Find where the given text appears and provide that cell's center as [x, y] coordinate. 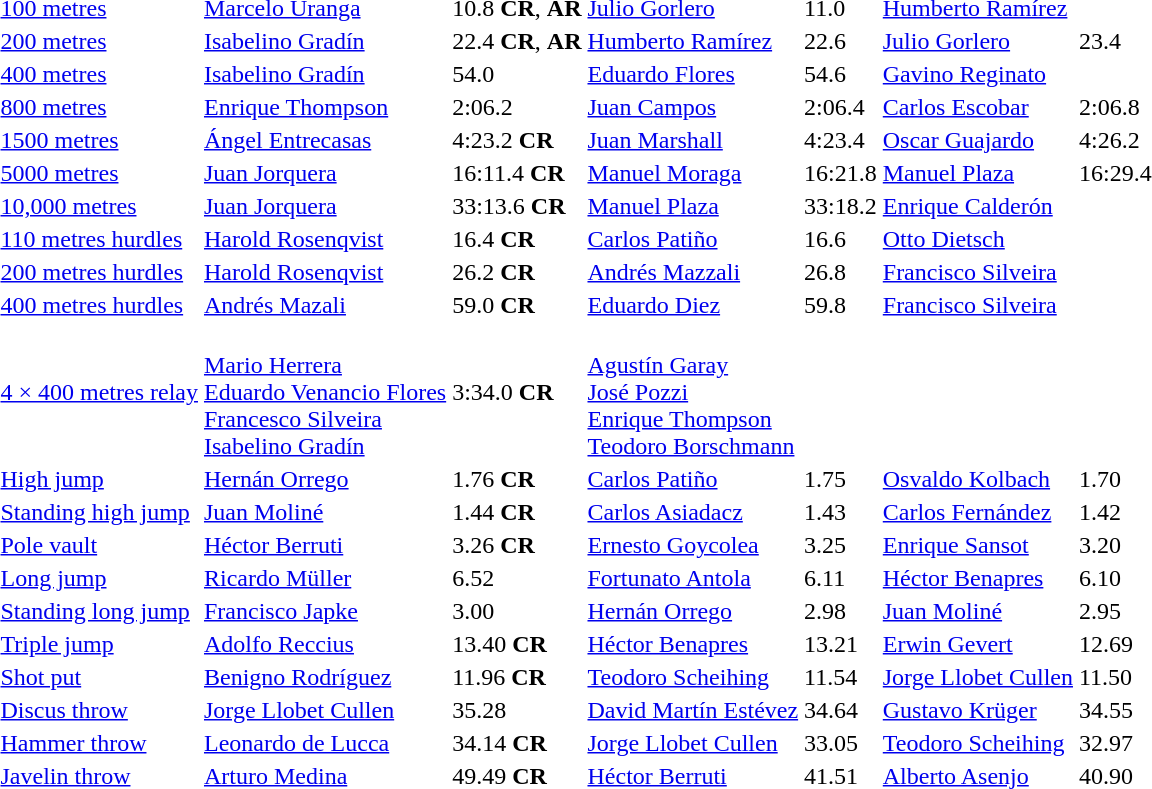
Héctor Berruti [324, 545]
Eduardo Flores [693, 74]
Oscar Guajardo [978, 140]
34.14 CR [517, 743]
Adolfo Reccius [324, 644]
1.43 [841, 512]
2.98 [841, 611]
Mario HerreraEduardo Venancio FloresFrancesco SilveiraIsabelino Gradín [324, 392]
Gavino Reginato [978, 74]
34.64 [841, 710]
Gustavo Krüger [978, 710]
Manuel Moraga [693, 173]
6.52 [517, 578]
Julio Gorlero [978, 41]
59.0 CR [517, 305]
Humberto Ramírez [693, 41]
Enrique Thompson [324, 107]
Ricardo Müller [324, 578]
Ernesto Goycolea [693, 545]
David Martín Estévez [693, 710]
13.21 [841, 644]
2:06.2 [517, 107]
1.75 [841, 479]
3.00 [517, 611]
16:11.4 CR [517, 173]
Agustín GarayJosé PozziEnrique ThompsonTeodoro Borschmann [693, 392]
33:13.6 CR [517, 206]
Enrique Sansot [978, 545]
35.28 [517, 710]
26.2 CR [517, 272]
Juan Campos [693, 107]
22.6 [841, 41]
11.54 [841, 677]
13.40 CR [517, 644]
22.4 CR, AR [517, 41]
54.6 [841, 74]
33.05 [841, 743]
54.0 [517, 74]
Carlos Asiadacz [693, 512]
3:34.0 CR [517, 392]
Francisco Japke [324, 611]
Enrique Calderón [978, 206]
4:23.2 CR [517, 140]
Leonardo de Lucca [324, 743]
Andrés Mazali [324, 305]
Andrés Mazzali [693, 272]
Osvaldo Kolbach [978, 479]
59.8 [841, 305]
3.26 CR [517, 545]
Carlos Escobar [978, 107]
11.96 CR [517, 677]
Carlos Fernández [978, 512]
Otto Dietsch [978, 239]
1.76 CR [517, 479]
33:18.2 [841, 206]
Eduardo Diez [693, 305]
26.8 [841, 272]
3.25 [841, 545]
16:21.8 [841, 173]
Fortunato Antola [693, 578]
Benigno Rodríguez [324, 677]
Erwin Gevert [978, 644]
Ángel Entrecasas [324, 140]
16.6 [841, 239]
16.4 CR [517, 239]
4:23.4 [841, 140]
2:06.4 [841, 107]
6.11 [841, 578]
Juan Marshall [693, 140]
1.44 CR [517, 512]
